Return [X, Y] of the center of cell containing provided text 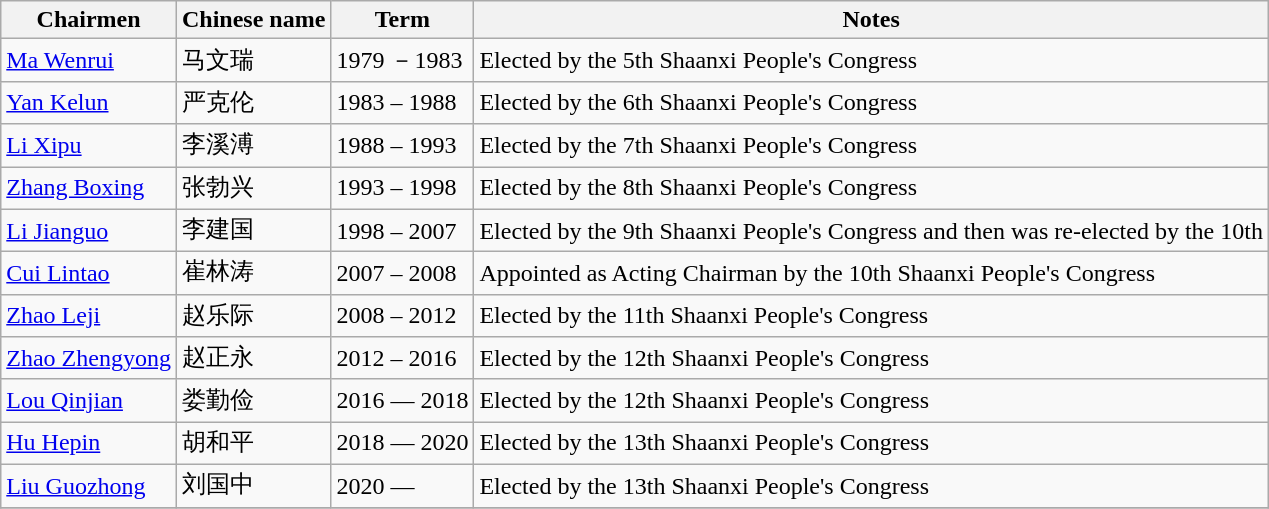
Elected by the 9th Shaanxi People's Congress and then was re-elected by the 10th [872, 230]
2018 — 2020 [402, 444]
Cui Lintao [89, 274]
Term [402, 20]
Yan Kelun [89, 102]
2007 – 2008 [402, 274]
Elected by the 5th Shaanxi People's Congress [872, 60]
Chinese name [253, 20]
崔林涛 [253, 274]
Lou Qinjian [89, 400]
马文瑞 [253, 60]
Elected by the 7th Shaanxi People's Congress [872, 146]
2016 — 2018 [402, 400]
娄勤俭 [253, 400]
李建国 [253, 230]
Appointed as Acting Chairman by the 10th Shaanxi People's Congress [872, 274]
严克伦 [253, 102]
Li Jianguo [89, 230]
Zhao Leji [89, 316]
Elected by the 6th Shaanxi People's Congress [872, 102]
刘国中 [253, 486]
Liu Guozhong [89, 486]
Notes [872, 20]
1983 – 1988 [402, 102]
张勃兴 [253, 188]
赵乐际 [253, 316]
赵正永 [253, 358]
1998 – 2007 [402, 230]
2020 — [402, 486]
Elected by the 11th Shaanxi People's Congress [872, 316]
Chairmen [89, 20]
2012 – 2016 [402, 358]
Li Xipu [89, 146]
Zhang Boxing [89, 188]
1979 －1983 [402, 60]
Zhao Zhengyong [89, 358]
Hu Hepin [89, 444]
1988 – 1993 [402, 146]
2008 – 2012 [402, 316]
胡和平 [253, 444]
1993 – 1998 [402, 188]
李溪溥 [253, 146]
Ma Wenrui [89, 60]
Elected by the 8th Shaanxi People's Congress [872, 188]
